Identify which cell holds the provided text, then report its [X, Y] central coordinate. 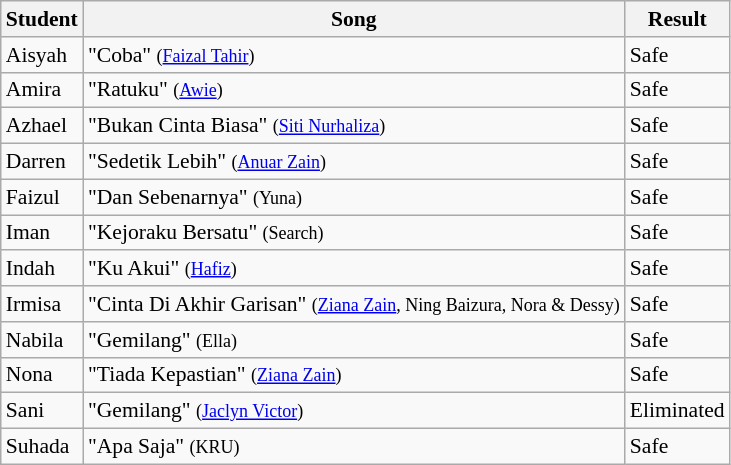
Faizul [42, 197]
Amira [42, 90]
"Kejoraku Bersatu" (Search) [354, 233]
Student [42, 19]
"Sedetik Lebih" (Anuar Zain) [354, 162]
Azhael [42, 126]
Nabila [42, 340]
Irmisa [42, 304]
Song [354, 19]
Iman [42, 233]
"Coba" (Faizal Tahir) [354, 55]
"Tiada Kepastian" (Ziana Zain) [354, 375]
Nona [42, 375]
Indah [42, 269]
"Ku Akui" (Hafiz) [354, 269]
"Ratuku" (Awie) [354, 90]
"Dan Sebenarnya" (Yuna) [354, 197]
"Bukan Cinta Biasa" (Siti Nurhaliza) [354, 126]
Aisyah [42, 55]
"Gemilang" (Ella) [354, 340]
"Gemilang" (Jaclyn Victor) [354, 411]
Suhada [42, 447]
"Apa Saja" (KRU) [354, 447]
Sani [42, 411]
Result [678, 19]
Darren [42, 162]
"Cinta Di Akhir Garisan" (Ziana Zain, Ning Baizura, Nora & Dessy) [354, 304]
Eliminated [678, 411]
